Scan for the cell matching the given text and deliver its [X, Y] coordinate at center. 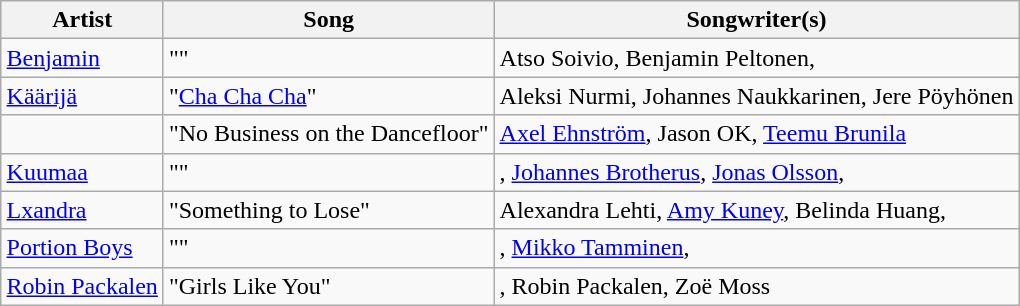
, Robin Packalen, Zoë Moss [756, 286]
Lxandra [82, 210]
Kuumaa [82, 172]
"Girls Like You" [328, 286]
Käärijä [82, 96]
Aleksi Nurmi, Johannes Naukkarinen, Jere Pöyhönen [756, 96]
Artist [82, 20]
Portion Boys [82, 248]
Benjamin [82, 58]
, Mikko Tamminen, [756, 248]
Robin Packalen [82, 286]
, Johannes Brotherus, Jonas Olsson, [756, 172]
Axel Ehnström, Jason OK, Teemu Brunila [756, 134]
Atso Soivio, Benjamin Peltonen, [756, 58]
"Something to Lose" [328, 210]
Alexandra Lehti, Amy Kuney, Belinda Huang, [756, 210]
"No Business on the Dancefloor" [328, 134]
Songwriter(s) [756, 20]
"Cha Cha Cha" [328, 96]
Song [328, 20]
